Determine the (x, y) coordinate at the center of the cell enclosing the given text.  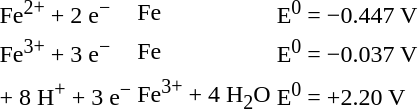
Fe (204, 51)
